Scan for the cell matching the given text and deliver its (X, Y) coordinate at center. 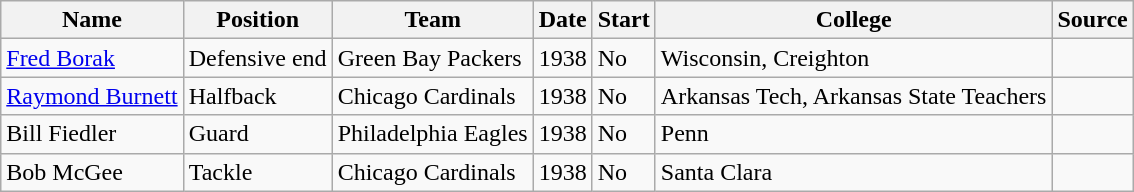
College (854, 20)
Green Bay Packers (432, 58)
Date (562, 20)
Philadelphia Eagles (432, 134)
Raymond Burnett (92, 96)
Penn (854, 134)
Guard (258, 134)
Source (1092, 20)
Position (258, 20)
Start (624, 20)
Bill Fiedler (92, 134)
Santa Clara (854, 172)
Wisconsin, Creighton (854, 58)
Bob McGee (92, 172)
Name (92, 20)
Team (432, 20)
Arkansas Tech, Arkansas State Teachers (854, 96)
Halfback (258, 96)
Tackle (258, 172)
Defensive end (258, 58)
Fred Borak (92, 58)
